Return the (x, y) coordinate for the center point of the cell that contains the specified text.  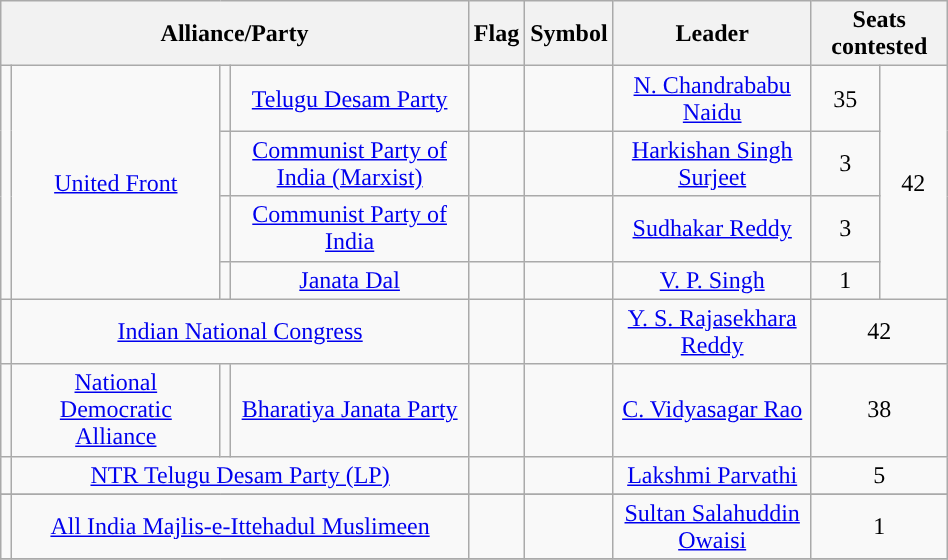
Indian National Congress (240, 332)
Symbol (569, 34)
C. Vidyasagar Rao (712, 410)
38 (879, 410)
Seats contested (879, 34)
Harkishan Singh Surjeet (712, 164)
Alliance/Party (235, 34)
NTR Telugu Desam Party (LP) (240, 475)
Telugu Desam Party (350, 98)
Bharatiya Janata Party (350, 410)
N. Chandrababu Naidu (712, 98)
35 (845, 98)
Sultan Salahuddin Owaisi (712, 526)
Leader (712, 34)
Y. S. Rajasekhara Reddy (712, 332)
Communist Party of India (350, 228)
Communist Party of India (Marxist) (350, 164)
United Front (116, 182)
Janata Dal (350, 280)
Sudhakar Reddy (712, 228)
Lakshmi Parvathi (712, 475)
All India Majlis-e-Ittehadul Muslimeen (240, 526)
Flag (496, 34)
V. P. Singh (712, 280)
5 (879, 475)
National Democratic Alliance (116, 410)
